Capture the cell that displays the provided text and extract its (x, y) central coordinate. 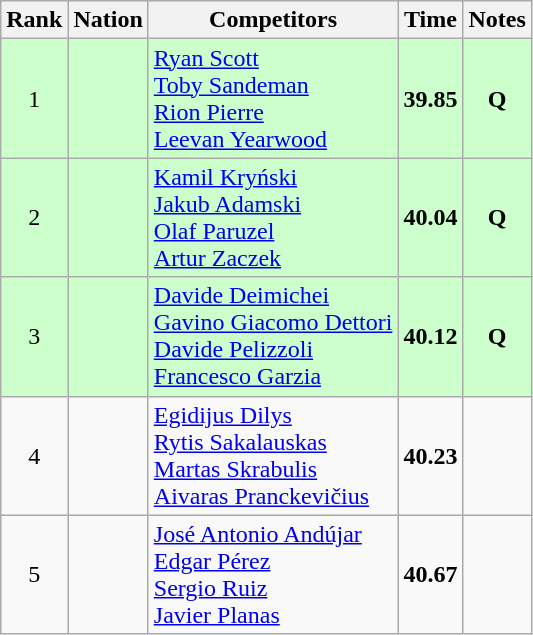
40.67 (430, 574)
Kamil KryńskiJakub AdamskiOlaf ParuzelArtur Zaczek (273, 218)
Rank (34, 20)
2 (34, 218)
José Antonio AndújarEdgar PérezSergio RuizJavier Planas (273, 574)
Nation (108, 20)
3 (34, 336)
39.85 (430, 98)
Davide DeimicheiGavino Giacomo DettoriDavide PelizzoliFrancesco Garzia (273, 336)
Notes (497, 20)
Competitors (273, 20)
5 (34, 574)
40.23 (430, 456)
Time (430, 20)
Ryan ScottToby SandemanRion PierreLeevan Yearwood (273, 98)
Egidijus DilysRytis SakalauskasMartas SkrabulisAivaras Pranckevičius (273, 456)
4 (34, 456)
40.04 (430, 218)
40.12 (430, 336)
1 (34, 98)
